For the text-containing cell, return its midpoint in (X, Y) coordinate format. 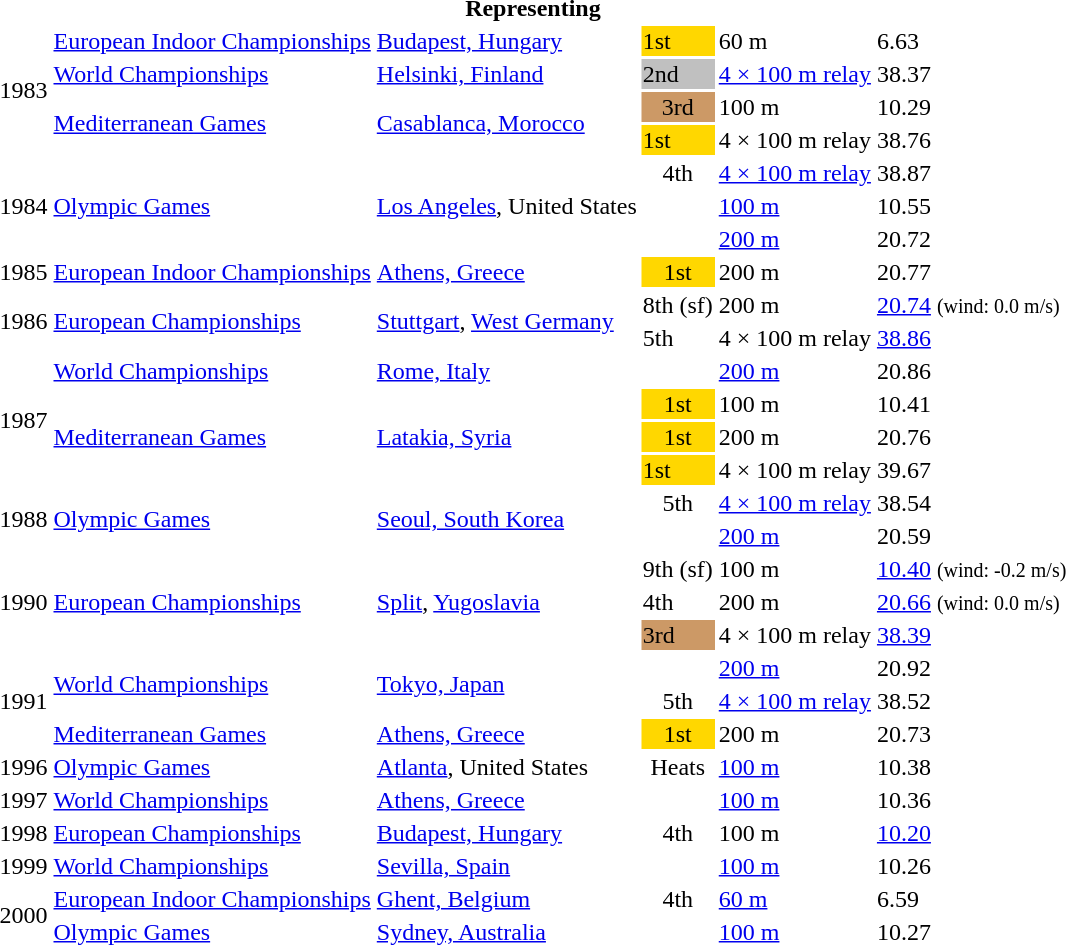
Stuttgart, West Germany (506, 322)
Sevilla, Spain (506, 866)
Latakia, Syria (506, 437)
8th (sf) (678, 305)
2nd (678, 74)
Helsinki, Finland (506, 74)
Los Angeles, United States (506, 206)
Seoul, South Korea (506, 520)
Ghent, Belgium (506, 899)
Casablanca, Morocco (506, 124)
Heats (678, 767)
Tokyo, Japan (506, 684)
Rome, Italy (506, 371)
Atlanta, United States (506, 767)
Split, Yugoslavia (506, 602)
9th (sf) (678, 569)
